Determine the [x, y] coordinate at the center of the cell enclosing the given text.  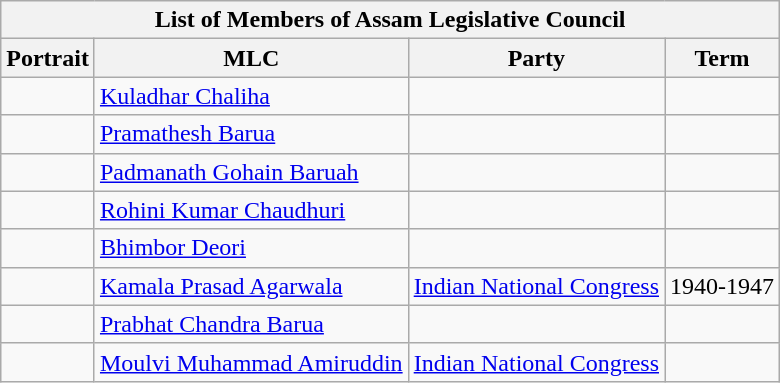
Kuladhar Chaliha [251, 96]
Moulvi Muhammad Amiruddin [251, 362]
MLC [251, 58]
Bhimbor Deori [251, 248]
Prabhat Chandra Barua [251, 324]
List of Members of Assam Legislative Council [390, 20]
Kamala Prasad Agarwala [251, 286]
1940-1947 [722, 286]
Portrait [48, 58]
Rohini Kumar Chaudhuri [251, 210]
Padmanath Gohain Baruah [251, 172]
Pramathesh Barua [251, 134]
Term [722, 58]
Party [536, 58]
